Locate the cell with the specified text and output its (x, y) center coordinate. 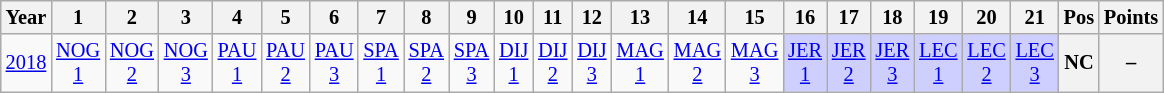
NOG1 (78, 63)
8 (426, 17)
17 (849, 17)
9 (472, 17)
16 (805, 17)
DIJ1 (514, 63)
JER1 (805, 63)
LEC2 (986, 63)
PAU2 (286, 63)
MAG2 (698, 63)
NOG2 (132, 63)
7 (380, 17)
– (1131, 63)
Year (26, 17)
5 (286, 17)
DIJ3 (592, 63)
12 (592, 17)
NOG3 (186, 63)
PAU1 (238, 63)
6 (334, 17)
20 (986, 17)
1 (78, 17)
SPA3 (472, 63)
2 (132, 17)
JER3 (893, 63)
14 (698, 17)
SPA1 (380, 63)
19 (938, 17)
3 (186, 17)
15 (754, 17)
13 (640, 17)
2018 (26, 63)
LEC1 (938, 63)
18 (893, 17)
21 (1035, 17)
Pos (1079, 17)
11 (552, 17)
MAG3 (754, 63)
Points (1131, 17)
NC (1079, 63)
DIJ2 (552, 63)
JER2 (849, 63)
4 (238, 17)
LEC3 (1035, 63)
10 (514, 17)
MAG1 (640, 63)
PAU3 (334, 63)
SPA2 (426, 63)
